Return the (x, y) coordinate for the center point of the cell that contains the specified text.  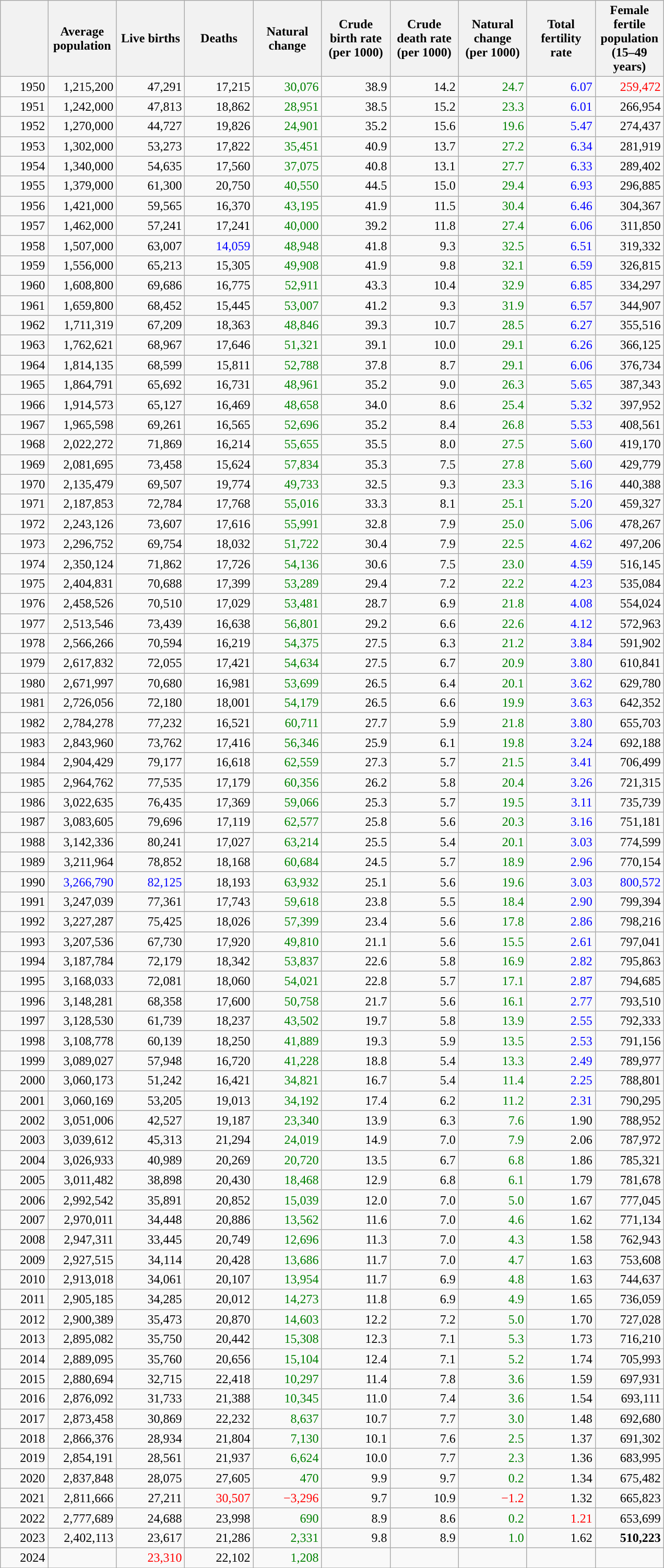
35,891 (150, 1200)
30.6 (356, 564)
1995 (24, 981)
17.8 (493, 921)
788,952 (630, 1120)
Natural change (287, 39)
2,777,689 (82, 1518)
3,060,173 (82, 1081)
22.2 (493, 583)
1.34 (561, 1478)
57,399 (287, 921)
24,901 (287, 126)
82,125 (150, 882)
18,001 (219, 703)
1.48 (561, 1419)
408,561 (630, 425)
1.65 (561, 1300)
1964 (24, 365)
785,321 (630, 1160)
17,743 (219, 902)
1984 (24, 763)
15,624 (219, 464)
18,060 (219, 981)
6.57 (561, 306)
77,361 (150, 902)
793,510 (630, 1001)
1953 (24, 146)
705,993 (630, 1359)
34,114 (150, 1259)
80,241 (150, 842)
18,468 (287, 1180)
52,911 (287, 285)
629,780 (630, 683)
1951 (24, 107)
68,599 (150, 365)
2,895,082 (82, 1339)
762,943 (630, 1239)
26.3 (493, 385)
319,332 (630, 245)
6.2 (424, 1101)
366,125 (630, 345)
2,296,752 (82, 544)
792,333 (630, 1021)
1999 (24, 1061)
61,300 (150, 186)
572,963 (630, 623)
13,562 (287, 1220)
781,678 (630, 1180)
3,148,281 (82, 1001)
19,187 (219, 1120)
19.5 (493, 802)
65,127 (150, 405)
23.4 (356, 921)
1974 (24, 564)
22.5 (493, 544)
5.5 (424, 902)
62,577 (287, 822)
1,421,000 (82, 206)
4.23 (561, 583)
40.9 (356, 146)
26.8 (493, 425)
653,699 (630, 1518)
18,342 (219, 962)
797,041 (630, 942)
2002 (24, 1120)
5.3 (493, 1339)
53,289 (287, 583)
69,686 (150, 285)
70,510 (150, 603)
1971 (24, 504)
4.62 (561, 544)
17,416 (219, 743)
11.2 (493, 1101)
41.2 (356, 306)
15,104 (287, 1359)
419,170 (630, 444)
28.7 (356, 603)
76,435 (150, 802)
1954 (24, 166)
2005 (24, 1180)
Deaths (219, 39)
69,261 (150, 425)
39.3 (356, 325)
47,813 (150, 107)
29.2 (356, 623)
1967 (24, 425)
25.9 (356, 743)
35,760 (150, 1359)
17,027 (219, 842)
14.9 (356, 1140)
10,297 (287, 1379)
1985 (24, 782)
31,733 (150, 1399)
1983 (24, 743)
510,223 (630, 1538)
23,617 (150, 1538)
26.2 (356, 782)
1.70 (561, 1319)
60,139 (150, 1041)
791,156 (630, 1041)
304,367 (630, 206)
21.7 (356, 1001)
3.24 (561, 743)
53,205 (150, 1101)
13,954 (287, 1280)
11.5 (424, 206)
53,007 (287, 306)
771,134 (630, 1220)
2,992,542 (82, 1200)
59,565 (150, 206)
1.59 (561, 1379)
60,711 (287, 723)
8,637 (287, 1419)
3,108,778 (82, 1041)
1982 (24, 723)
1998 (24, 1041)
37.8 (356, 365)
2,927,515 (82, 1259)
57,241 (150, 226)
68,452 (150, 306)
789,977 (630, 1061)
281,919 (630, 146)
Natural change (per 1000) (493, 39)
77,232 (150, 723)
21,804 (219, 1438)
41.8 (356, 245)
1997 (24, 1021)
8.0 (424, 444)
334,297 (630, 285)
1966 (24, 405)
5.47 (561, 126)
19.7 (356, 1021)
693,111 (630, 1399)
6.27 (561, 325)
2022 (24, 1518)
1969 (24, 464)
51,722 (287, 544)
1.58 (561, 1239)
4.08 (561, 603)
1962 (24, 325)
37,075 (287, 166)
2003 (24, 1140)
3.63 (561, 703)
−1.2 (493, 1498)
2.96 (561, 862)
71,862 (150, 564)
2,873,458 (82, 1419)
70,594 (150, 643)
31.9 (493, 306)
16,421 (219, 1081)
2008 (24, 1239)
19.8 (493, 743)
6.01 (561, 107)
6.46 (561, 206)
1956 (24, 206)
34,061 (150, 1280)
13.3 (493, 1061)
675,482 (630, 1478)
4.3 (493, 1239)
721,315 (630, 782)
25.0 (493, 524)
1,270,000 (82, 126)
52,696 (287, 425)
20,750 (219, 186)
21.5 (493, 763)
16.1 (493, 1001)
11.0 (356, 1399)
15.5 (493, 942)
73,439 (150, 623)
63,932 (287, 882)
2020 (24, 1478)
2.31 (561, 1101)
2,784,278 (82, 723)
1,762,621 (82, 345)
2,513,546 (82, 623)
15.0 (424, 186)
38.9 (356, 87)
1976 (24, 603)
794,685 (630, 981)
41,228 (287, 1061)
2,617,832 (82, 663)
2,243,126 (82, 524)
10.1 (356, 1438)
20,428 (219, 1259)
554,024 (630, 603)
1,608,800 (82, 285)
18,032 (219, 544)
4.9 (493, 1300)
1,864,791 (82, 385)
1.67 (561, 1200)
2,566,266 (82, 643)
535,084 (630, 583)
1987 (24, 822)
3.26 (561, 782)
642,352 (630, 703)
34,285 (150, 1300)
311,850 (630, 226)
610,841 (630, 663)
6.4 (424, 683)
56,346 (287, 743)
1973 (24, 544)
19,774 (219, 484)
1.36 (561, 1458)
6,624 (287, 1458)
75,425 (150, 921)
2,964,762 (82, 782)
65,213 (150, 265)
7.8 (424, 1379)
60,356 (287, 782)
259,472 (630, 87)
50,758 (287, 1001)
470 (287, 1478)
63,214 (287, 842)
43.3 (356, 285)
68,967 (150, 345)
20,870 (219, 1319)
34,192 (287, 1101)
5.16 (561, 484)
32,715 (150, 1379)
55,016 (287, 504)
1959 (24, 265)
1,379,000 (82, 186)
23.8 (356, 902)
6.93 (561, 186)
2021 (24, 1498)
20,269 (219, 1160)
20,749 (219, 1239)
344,907 (630, 306)
1.32 (561, 1498)
2.53 (561, 1041)
591,902 (630, 643)
2012 (24, 1319)
1.73 (561, 1339)
20,442 (219, 1339)
21,937 (219, 1458)
1996 (24, 1001)
2,135,479 (82, 484)
33.3 (356, 504)
14,059 (219, 245)
18,237 (219, 1021)
1.79 (561, 1180)
28,075 (150, 1478)
43,502 (287, 1021)
691,302 (630, 1438)
12.4 (356, 1359)
1970 (24, 484)
1,556,000 (82, 265)
2,458,526 (82, 603)
1965 (24, 385)
72,055 (150, 663)
3.16 (561, 822)
2,811,666 (82, 1498)
55,655 (287, 444)
7.4 (424, 1399)
2,880,694 (82, 1379)
22,102 (219, 1558)
2.87 (561, 981)
30,076 (287, 87)
1977 (24, 623)
73,458 (150, 464)
72,180 (150, 703)
1980 (24, 683)
17,241 (219, 226)
3,207,536 (82, 942)
8.4 (424, 425)
751,181 (630, 822)
798,216 (630, 921)
10.9 (424, 1498)
2,331 (287, 1538)
15,811 (219, 365)
2007 (24, 1220)
25.3 (356, 802)
18,168 (219, 862)
Crude birth rate (per 1000) (356, 39)
57,834 (287, 464)
23,310 (150, 1558)
8.7 (424, 365)
78,852 (150, 862)
788,801 (630, 1081)
53,837 (287, 962)
77,535 (150, 782)
289,402 (630, 166)
20.3 (493, 822)
21,294 (219, 1140)
53,273 (150, 146)
1986 (24, 802)
12,696 (287, 1239)
2.49 (561, 1061)
23.0 (493, 564)
72,179 (150, 962)
753,608 (630, 1259)
1,507,000 (82, 245)
1,215,200 (82, 87)
16.9 (493, 962)
40,989 (150, 1160)
20.4 (493, 782)
2,402,113 (82, 1538)
7,130 (287, 1438)
12.0 (356, 1200)
3.41 (561, 763)
2.90 (561, 902)
17,215 (219, 87)
18,250 (219, 1041)
18,862 (219, 107)
51,321 (287, 345)
35,451 (287, 146)
12.3 (356, 1339)
2,081,695 (82, 464)
49,733 (287, 484)
34,821 (287, 1081)
71,869 (150, 444)
3,168,033 (82, 981)
2023 (24, 1538)
690 (287, 1518)
13.1 (424, 166)
17,616 (219, 524)
1957 (24, 226)
56,801 (287, 623)
Total fertility rate (561, 39)
10.4 (424, 285)
5.2 (493, 1359)
3,039,612 (82, 1140)
770,154 (630, 862)
1,659,800 (82, 306)
40,000 (287, 226)
2,900,389 (82, 1319)
11.6 (356, 1220)
19,826 (219, 126)
5.06 (561, 524)
67,209 (150, 325)
2015 (24, 1379)
30,507 (219, 1498)
34,448 (150, 1220)
3,211,964 (82, 862)
516,145 (630, 564)
38.5 (356, 107)
1993 (24, 942)
35.5 (356, 444)
22,232 (219, 1419)
3,266,790 (82, 882)
9.9 (356, 1478)
52,788 (287, 365)
3.62 (561, 683)
1.54 (561, 1399)
Female fertile population (15–49 years) (630, 39)
70,688 (150, 583)
2009 (24, 1259)
55,991 (287, 524)
59,066 (287, 802)
16,775 (219, 285)
35.3 (356, 464)
20,012 (219, 1300)
73,607 (150, 524)
69,754 (150, 544)
355,516 (630, 325)
12.9 (356, 1180)
3,187,784 (82, 962)
21,286 (219, 1538)
17,421 (219, 663)
2,970,011 (82, 1220)
1.37 (561, 1438)
4.8 (493, 1280)
17.1 (493, 981)
692,188 (630, 743)
1.74 (561, 1359)
692,680 (630, 1419)
6.51 (561, 245)
3,128,530 (82, 1021)
326,815 (630, 265)
1,242,000 (82, 107)
2001 (24, 1101)
2,837,848 (82, 1478)
2016 (24, 1399)
20,886 (219, 1220)
1955 (24, 186)
4.7 (493, 1259)
697,931 (630, 1379)
15,039 (287, 1200)
14,273 (287, 1300)
2018 (24, 1438)
17,560 (219, 166)
63,007 (150, 245)
2,671,997 (82, 683)
1994 (24, 962)
2,866,376 (82, 1438)
17,822 (219, 146)
44.5 (356, 186)
25.5 (356, 842)
13.7 (424, 146)
17,646 (219, 345)
28,951 (287, 107)
49,810 (287, 942)
18,363 (219, 325)
27.2 (493, 146)
24,019 (287, 1140)
54,021 (287, 981)
17.4 (356, 1101)
2019 (24, 1458)
20,107 (219, 1280)
2,904,429 (82, 763)
62,559 (287, 763)
16,469 (219, 405)
2000 (24, 1081)
15,305 (219, 265)
800,572 (630, 882)
683,995 (630, 1458)
4.6 (493, 1220)
296,885 (630, 186)
2,022,272 (82, 444)
1960 (24, 285)
2.77 (561, 1001)
39.2 (356, 226)
38,898 (150, 1180)
17,726 (219, 564)
18.8 (356, 1061)
17,179 (219, 782)
23,340 (287, 1120)
266,954 (630, 107)
27.8 (493, 464)
2006 (24, 1200)
28,934 (150, 1438)
1989 (24, 862)
23,998 (219, 1518)
429,779 (630, 464)
28.5 (493, 325)
777,045 (630, 1200)
21.2 (493, 643)
16,720 (219, 1061)
18,193 (219, 882)
16,370 (219, 206)
70,680 (150, 683)
478,267 (630, 524)
48,658 (287, 405)
3,247,039 (82, 902)
72,081 (150, 981)
655,703 (630, 723)
736,059 (630, 1300)
1,340,000 (82, 166)
3.11 (561, 802)
20,852 (219, 1200)
6.85 (561, 285)
20,656 (219, 1359)
24.5 (356, 862)
3.0 (493, 1419)
32.1 (493, 265)
1,711,319 (82, 325)
2.55 (561, 1021)
2.3 (493, 1458)
27,605 (219, 1478)
2011 (24, 1300)
2014 (24, 1359)
716,210 (630, 1339)
25.8 (356, 822)
706,499 (630, 763)
6.33 (561, 166)
42,527 (150, 1120)
17,768 (219, 504)
27.4 (493, 226)
3.84 (561, 643)
4.59 (561, 564)
16,618 (219, 763)
5.65 (561, 385)
1,302,000 (82, 146)
45,313 (150, 1140)
19.9 (493, 703)
1981 (24, 703)
18.4 (493, 902)
735,739 (630, 802)
1958 (24, 245)
3,089,027 (82, 1061)
1950 (24, 87)
59,618 (287, 902)
17,920 (219, 942)
48,961 (287, 385)
57,948 (150, 1061)
16,731 (219, 385)
1975 (24, 583)
387,343 (630, 385)
15.6 (424, 126)
6.34 (561, 146)
744,637 (630, 1280)
44,727 (150, 126)
2.06 (561, 1140)
53,699 (287, 683)
1.90 (561, 1120)
17,369 (219, 802)
17,399 (219, 583)
54,635 (150, 166)
25.4 (493, 405)
33,445 (150, 1239)
1952 (24, 126)
41,889 (287, 1041)
2.86 (561, 921)
2,876,092 (82, 1399)
21.1 (356, 942)
24.7 (493, 87)
16,219 (219, 643)
1.0 (493, 1538)
40.8 (356, 166)
16,981 (219, 683)
1,814,135 (82, 365)
Crude death rate (per 1000) (424, 39)
22.8 (356, 981)
47,291 (150, 87)
12.2 (356, 1319)
2,726,056 (82, 703)
1961 (24, 306)
5.20 (561, 504)
16,565 (219, 425)
3,227,287 (82, 921)
1.86 (561, 1160)
1978 (24, 643)
497,206 (630, 544)
790,295 (630, 1101)
21,388 (219, 1399)
2.25 (561, 1081)
2,187,853 (82, 504)
3,142,336 (82, 842)
665,823 (630, 1498)
2024 (24, 1558)
20,430 (219, 1180)
2017 (24, 1419)
3,051,006 (82, 1120)
Live births (150, 39)
60,684 (287, 862)
795,863 (630, 962)
2,854,191 (82, 1458)
9.0 (424, 385)
5.32 (561, 405)
727,028 (630, 1319)
15,445 (219, 306)
65,692 (150, 385)
54,136 (287, 564)
1992 (24, 921)
15.2 (424, 107)
10,345 (287, 1399)
48,948 (287, 245)
14.2 (424, 87)
1990 (24, 882)
18,026 (219, 921)
787,972 (630, 1140)
13,686 (287, 1259)
3,022,635 (82, 802)
27,211 (150, 1498)
54,179 (287, 703)
2004 (24, 1160)
4.12 (561, 623)
6.59 (561, 265)
17,029 (219, 603)
27.3 (356, 763)
6.07 (561, 87)
397,952 (630, 405)
15,308 (287, 1339)
35,473 (150, 1319)
79,177 (150, 763)
1991 (24, 902)
20.9 (493, 663)
2,913,018 (82, 1280)
1968 (24, 444)
1972 (24, 524)
2.5 (493, 1438)
3,011,482 (82, 1180)
32.8 (356, 524)
1,914,573 (82, 405)
24,688 (150, 1518)
54,375 (287, 643)
48,846 (287, 325)
8.1 (424, 504)
69,507 (150, 484)
49,908 (287, 265)
53,481 (287, 603)
22,418 (219, 1379)
11.3 (356, 1239)
2,947,311 (82, 1239)
3,083,605 (82, 822)
79,696 (150, 822)
61,739 (150, 1021)
3,026,933 (82, 1160)
2.61 (561, 942)
67,730 (150, 942)
30,869 (150, 1419)
28,561 (150, 1458)
1963 (24, 345)
1,462,000 (82, 226)
−3,296 (287, 1498)
774,599 (630, 842)
19.3 (356, 1041)
40,550 (287, 186)
16,521 (219, 723)
35,750 (150, 1339)
376,734 (630, 365)
51,242 (150, 1081)
1,208 (287, 1558)
68,358 (150, 1001)
17,119 (219, 822)
2,889,095 (82, 1359)
2,843,960 (82, 743)
14,603 (287, 1319)
54,634 (287, 663)
5.53 (561, 425)
2013 (24, 1339)
17,600 (219, 1001)
6.26 (561, 345)
16,638 (219, 623)
2,350,124 (82, 564)
1.21 (561, 1518)
799,394 (630, 902)
1979 (24, 663)
1988 (24, 842)
73,762 (150, 743)
3,060,169 (82, 1101)
16.7 (356, 1081)
18.9 (493, 862)
2010 (24, 1280)
2,905,185 (82, 1300)
34.0 (356, 405)
2,404,831 (82, 583)
16,214 (219, 444)
Average population (82, 39)
39.1 (356, 345)
440,388 (630, 484)
43,195 (287, 206)
459,327 (630, 504)
1,965,598 (82, 425)
32.9 (493, 285)
20,720 (287, 1160)
274,437 (630, 126)
72,784 (150, 504)
2.82 (561, 962)
19,013 (219, 1101)
